From the cell containing the given text, extract its center point as [x, y] coordinate. 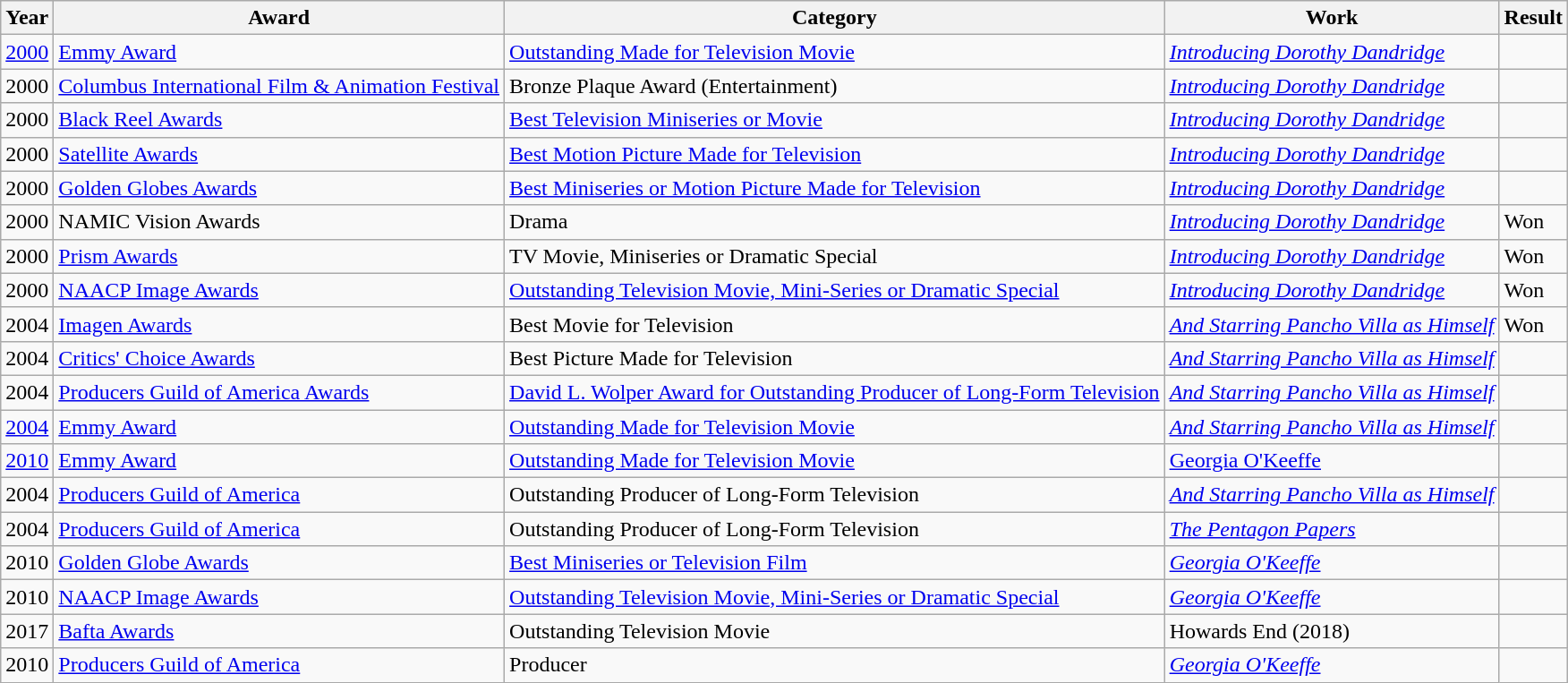
Critics' Choice Awards [279, 358]
David L. Wolper Award for Outstanding Producer of Long-Form Television [835, 392]
Producer [835, 665]
Black Reel Awards [279, 120]
Golden Globes Awards [279, 188]
Work [1332, 18]
Best Miniseries or Motion Picture Made for Television [835, 188]
Columbus International Film & Animation Festival [279, 86]
Best Movie for Television [835, 324]
The Pentagon Papers [1332, 529]
Best Miniseries or Television Film [835, 563]
Outstanding Television Movie [835, 631]
Bafta Awards [279, 631]
TV Movie, Miniseries or Dramatic Special [835, 256]
Result [1533, 18]
Drama [835, 222]
Year [27, 18]
Satellite Awards [279, 154]
Producers Guild of America Awards [279, 392]
NAMIC Vision Awards [279, 222]
Best Television Miniseries or Movie [835, 120]
Imagen Awards [279, 324]
Best Motion Picture Made for Television [835, 154]
Golden Globe Awards [279, 563]
2017 [27, 631]
Bronze Plaque Award (Entertainment) [835, 86]
Best Picture Made for Television [835, 358]
Prism Awards [279, 256]
Howards End (2018) [1332, 631]
Award [279, 18]
Category [835, 18]
